Return [x, y] of the center of cell containing provided text 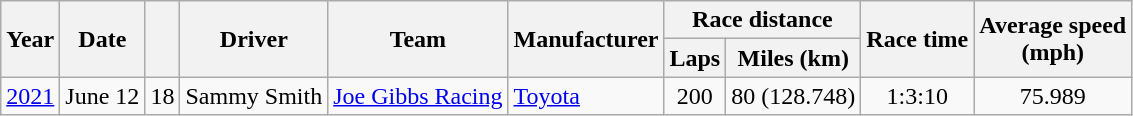
80 (128.748) [794, 96]
75.989 [1053, 96]
Race distance [762, 20]
Manufacturer [586, 39]
Average speed(mph) [1053, 39]
200 [695, 96]
Team [418, 39]
Date [102, 39]
18 [162, 96]
Miles (km) [794, 58]
Toyota [586, 96]
2021 [30, 96]
Joe Gibbs Racing [418, 96]
Year [30, 39]
Sammy Smith [254, 96]
Race time [918, 39]
June 12 [102, 96]
Laps [695, 58]
1:3:10 [918, 96]
Driver [254, 39]
